Find where the given text appears and provide that cell's center as [x, y] coordinate. 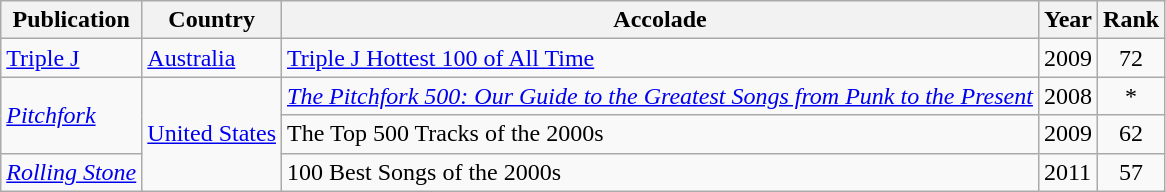
62 [1132, 134]
2011 [1068, 172]
The Pitchfork 500: Our Guide to the Greatest Songs from Punk to the Present [660, 96]
2008 [1068, 96]
72 [1132, 58]
57 [1132, 172]
Pitchfork [72, 115]
Rank [1132, 20]
Accolade [660, 20]
Year [1068, 20]
* [1132, 96]
United States [212, 134]
Publication [72, 20]
The Top 500 Tracks of the 2000s [660, 134]
100 Best Songs of the 2000s [660, 172]
Rolling Stone [72, 172]
Country [212, 20]
Australia [212, 58]
Triple J [72, 58]
Triple J Hottest 100 of All Time [660, 58]
